Find where the given text appears and provide that cell's center as [X, Y] coordinate. 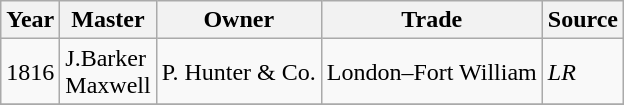
Source [582, 20]
LR [582, 72]
1816 [30, 72]
Trade [432, 20]
Master [108, 20]
London–Fort William [432, 72]
J.BarkerMaxwell [108, 72]
Year [30, 20]
Owner [238, 20]
P. Hunter & Co. [238, 72]
